Output the [x, y] coordinate of the center of the cell containing the given text.  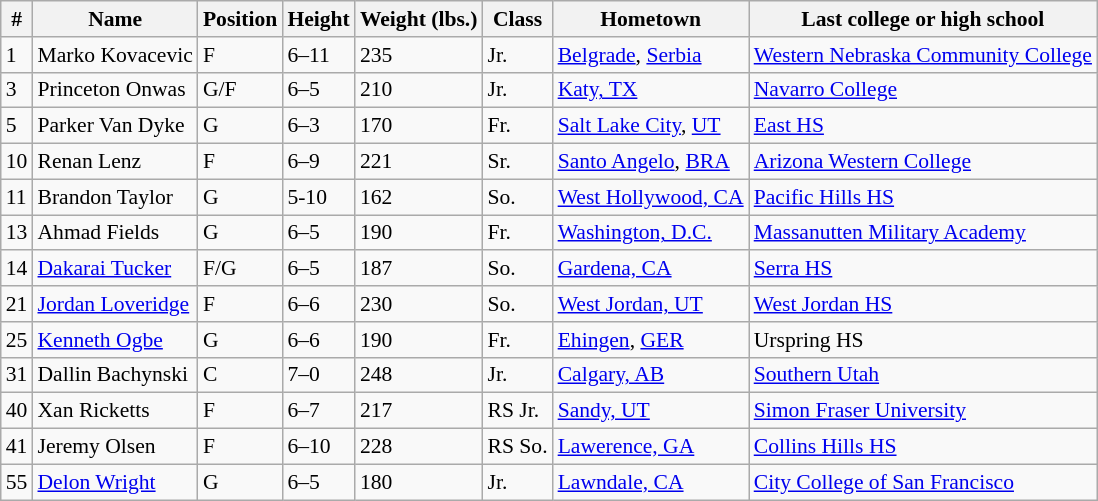
Marko Kovacevic [114, 55]
Lawerence, GA [651, 447]
210 [419, 90]
Ahmad Fields [114, 233]
Xan Ricketts [114, 411]
Parker Van Dyke [114, 126]
Delon Wright [114, 482]
RS So. [517, 447]
230 [419, 304]
Renan Lenz [114, 162]
248 [419, 375]
Belgrade, Serbia [651, 55]
228 [419, 447]
Western Nebraska Community College [923, 55]
14 [17, 269]
Southern Utah [923, 375]
170 [419, 126]
Hometown [651, 19]
Last college or high school [923, 19]
West Jordan, UT [651, 304]
5 [17, 126]
C [240, 375]
5-10 [318, 197]
Katy, TX [651, 90]
Brandon Taylor [114, 197]
Jeremy Olsen [114, 447]
Salt Lake City, UT [651, 126]
Collins Hills HS [923, 447]
Class [517, 19]
Jordan Loveridge [114, 304]
31 [17, 375]
Washington, D.C. [651, 233]
Santo Angelo, BRA [651, 162]
Pacific Hills HS [923, 197]
3 [17, 90]
Sandy, UT [651, 411]
55 [17, 482]
Kenneth Ogbe [114, 340]
Calgary, AB [651, 375]
7–0 [318, 375]
East HS [923, 126]
West Hollywood, CA [651, 197]
# [17, 19]
Urspring HS [923, 340]
Simon Fraser University [923, 411]
6–3 [318, 126]
6–10 [318, 447]
Dakarai Tucker [114, 269]
G/F [240, 90]
Gardena, CA [651, 269]
21 [17, 304]
RS Jr. [517, 411]
Dallin Bachynski [114, 375]
Princeton Onwas [114, 90]
217 [419, 411]
25 [17, 340]
40 [17, 411]
Sr. [517, 162]
Name [114, 19]
Lawndale, CA [651, 482]
6–7 [318, 411]
221 [419, 162]
Arizona Western College [923, 162]
187 [419, 269]
Ehingen, GER [651, 340]
6–11 [318, 55]
41 [17, 447]
162 [419, 197]
Weight (lbs.) [419, 19]
Position [240, 19]
10 [17, 162]
Serra HS [923, 269]
235 [419, 55]
Massanutten Military Academy [923, 233]
13 [17, 233]
180 [419, 482]
F/G [240, 269]
Height [318, 19]
West Jordan HS [923, 304]
6–9 [318, 162]
11 [17, 197]
1 [17, 55]
Navarro College [923, 90]
City College of San Francisco [923, 482]
